Pinpoint the cell where the given text exists, returning its [X, Y] midpoint coordinate. 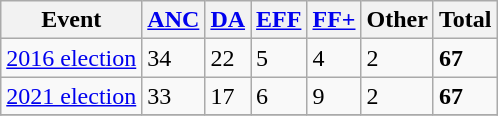
DA [228, 20]
33 [174, 96]
Other [397, 20]
FF+ [334, 20]
2021 election [72, 96]
4 [334, 58]
EFF [279, 20]
2016 election [72, 58]
22 [228, 58]
Total [465, 20]
34 [174, 58]
6 [279, 96]
17 [228, 96]
Event [72, 20]
9 [334, 96]
ANC [174, 20]
5 [279, 58]
